Return [X, Y] of the center of cell containing provided text 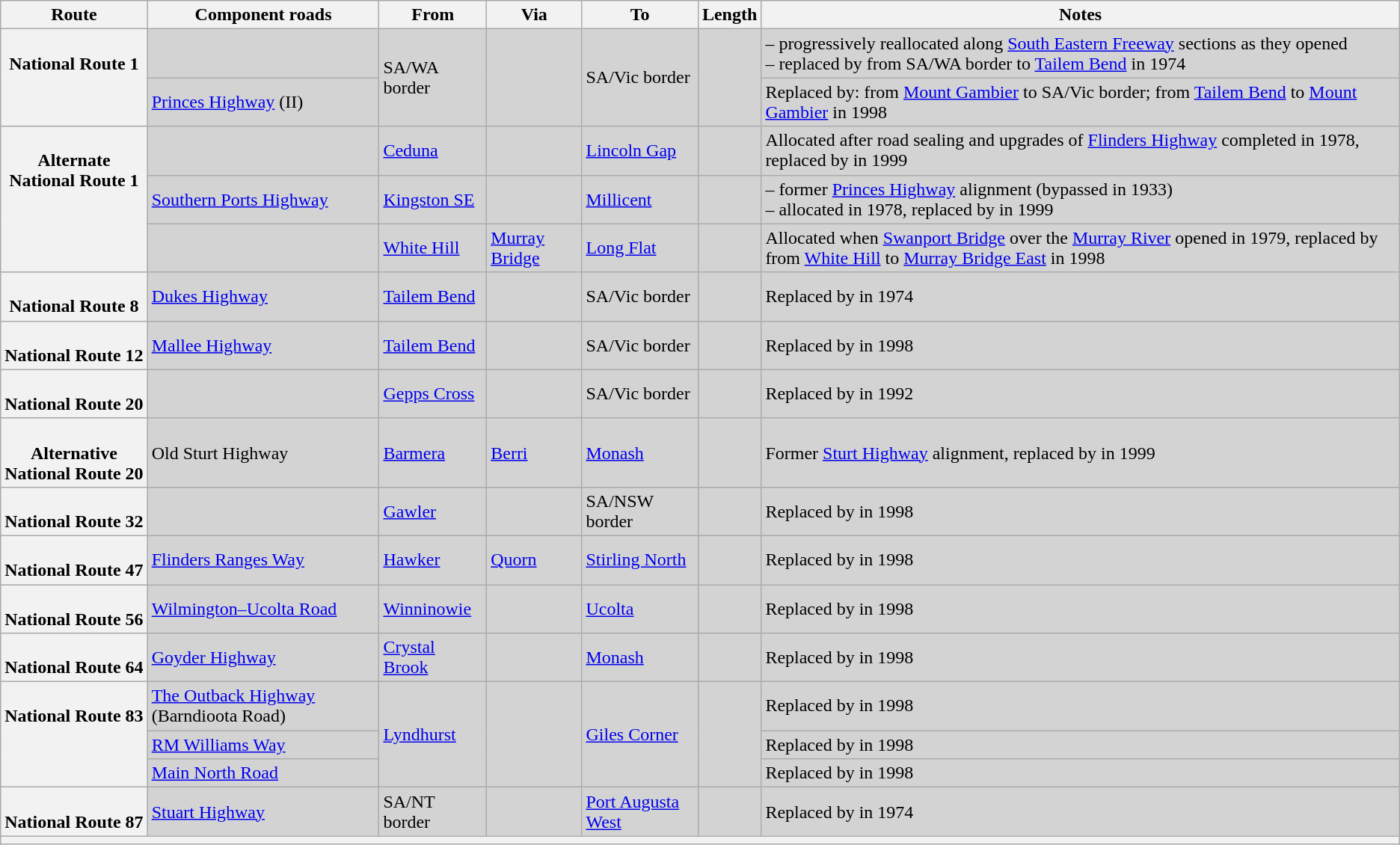
Main North Road [263, 773]
Southern Ports Highway [263, 199]
Route [74, 15]
Mallee Highway [263, 345]
National Route 20 [74, 393]
National Route 64 [74, 658]
Hawker [433, 559]
National Route 83 [74, 734]
Notes [1080, 15]
Replaced by in 1992 [1080, 393]
Length [729, 15]
National Route 87 [74, 812]
National Route 56 [74, 609]
National Route 1 [74, 78]
Barmera [433, 452]
Stuart Highway [263, 812]
Goyder Highway [263, 658]
Dukes Highway [263, 296]
Wilmington–Ucolta Road [263, 609]
Stirling North [640, 559]
Ucolta [640, 609]
Winninowie [433, 609]
The Outback Highway (Barndioota Road) [263, 706]
From [433, 15]
To [640, 15]
Giles Corner [640, 734]
Old Sturt Highway [263, 452]
RM Williams Way [263, 745]
SA/WA border [433, 78]
Port Augusta West [640, 812]
Flinders Ranges Way [263, 559]
Component roads [263, 15]
AlternativeNational Route 20 [74, 452]
Ceduna [433, 151]
Lincoln Gap [640, 151]
SA/NT border [433, 812]
Lyndhurst [433, 734]
Via [534, 15]
Allocated after road sealing and upgrades of Flinders Highway completed in 1978, replaced by in 1999 [1080, 151]
Allocated when Swanport Bridge over the Murray River opened in 1979, replaced by from White Hill to Murray Bridge East in 1998 [1080, 248]
Princes Highway (II) [263, 102]
– progressively reallocated along South Eastern Freeway sections as they opened– replaced by from SA/WA border to Tailem Bend in 1974 [1080, 54]
– former Princes Highway alignment (bypassed in 1933)– allocated in 1978, replaced by in 1999 [1080, 199]
National Route 47 [74, 559]
Kingston SE [433, 199]
National Route 12 [74, 345]
Crystal Brook [433, 658]
AlternateNational Route 1 [74, 199]
Gepps Cross [433, 393]
Gawler [433, 511]
White Hill [433, 248]
National Route 8 [74, 296]
National Route 32 [74, 511]
Replaced by: from Mount Gambier to SA/Vic border; from Tailem Bend to Mount Gambier in 1998 [1080, 102]
Quorn [534, 559]
Berri [534, 452]
Long Flat [640, 248]
Millicent [640, 199]
SA/NSW border [640, 511]
Former Sturt Highway alignment, replaced by in 1999 [1080, 452]
Murray Bridge [534, 248]
